Output the (x, y) coordinate of the center of the cell containing the given text.  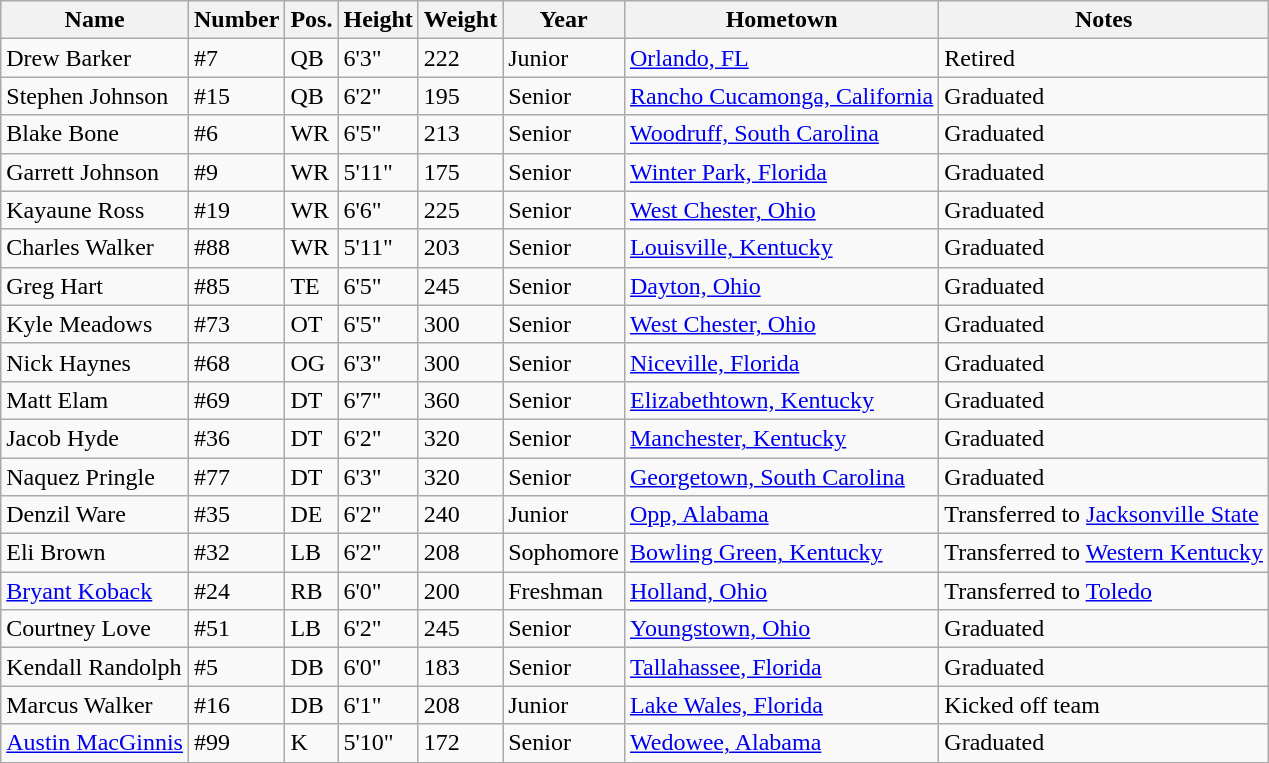
Orlando, FL (781, 58)
203 (460, 248)
Rancho Cucamonga, California (781, 96)
#77 (236, 477)
Georgetown, South Carolina (781, 477)
Youngstown, Ohio (781, 629)
6'6" (378, 210)
Woodruff, South Carolina (781, 134)
OG (312, 362)
175 (460, 172)
Number (236, 20)
#16 (236, 705)
Opp, Alabama (781, 515)
#85 (236, 286)
225 (460, 210)
Weight (460, 20)
360 (460, 400)
#5 (236, 667)
#35 (236, 515)
Courtney Love (95, 629)
Niceville, Florida (781, 362)
Hometown (781, 20)
Bowling Green, Kentucky (781, 553)
6'1" (378, 705)
Height (378, 20)
#24 (236, 591)
213 (460, 134)
#73 (236, 324)
Nick Haynes (95, 362)
OT (312, 324)
Kicked off team (1104, 705)
#68 (236, 362)
183 (460, 667)
Bryant Koback (95, 591)
Naquez Pringle (95, 477)
Pos. (312, 20)
Transferred to Jacksonville State (1104, 515)
#36 (236, 438)
222 (460, 58)
240 (460, 515)
#6 (236, 134)
Transferred to Western Kentucky (1104, 553)
Marcus Walker (95, 705)
Jacob Hyde (95, 438)
K (312, 743)
Eli Brown (95, 553)
Lake Wales, Florida (781, 705)
Charles Walker (95, 248)
Year (564, 20)
Stephen Johnson (95, 96)
5'10" (378, 743)
Denzil Ware (95, 515)
Manchester, Kentucky (781, 438)
Drew Barker (95, 58)
DE (312, 515)
172 (460, 743)
Dayton, Ohio (781, 286)
Winter Park, Florida (781, 172)
#9 (236, 172)
Kendall Randolph (95, 667)
Greg Hart (95, 286)
200 (460, 591)
Kayaune Ross (95, 210)
Holland, Ohio (781, 591)
Garrett Johnson (95, 172)
Wedowee, Alabama (781, 743)
Notes (1104, 20)
Elizabethtown, Kentucky (781, 400)
Louisville, Kentucky (781, 248)
#19 (236, 210)
#88 (236, 248)
6'7" (378, 400)
Name (95, 20)
Kyle Meadows (95, 324)
#99 (236, 743)
Matt Elam (95, 400)
Blake Bone (95, 134)
Transferred to Toledo (1104, 591)
#7 (236, 58)
Austin MacGinnis (95, 743)
#15 (236, 96)
TE (312, 286)
#32 (236, 553)
Retired (1104, 58)
#51 (236, 629)
Freshman (564, 591)
#69 (236, 400)
Sophomore (564, 553)
RB (312, 591)
195 (460, 96)
Tallahassee, Florida (781, 667)
